Pinpoint the cell where the given text exists, returning its [x, y] midpoint coordinate. 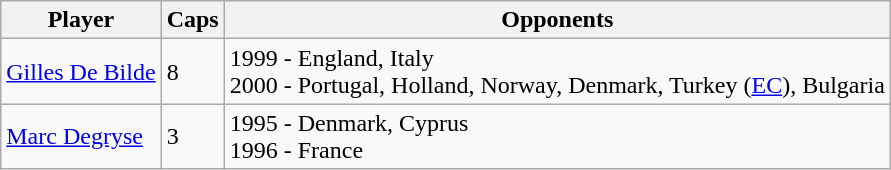
1995 - Denmark, Cyprus1996 - France [557, 136]
Opponents [557, 20]
3 [192, 136]
Gilles De Bilde [81, 72]
Marc Degryse [81, 136]
1999 - England, Italy2000 - Portugal, Holland, Norway, Denmark, Turkey (EC), Bulgaria [557, 72]
Caps [192, 20]
8 [192, 72]
Player [81, 20]
